Provide the [x, y] coordinate of the cell's center where the given text is located.  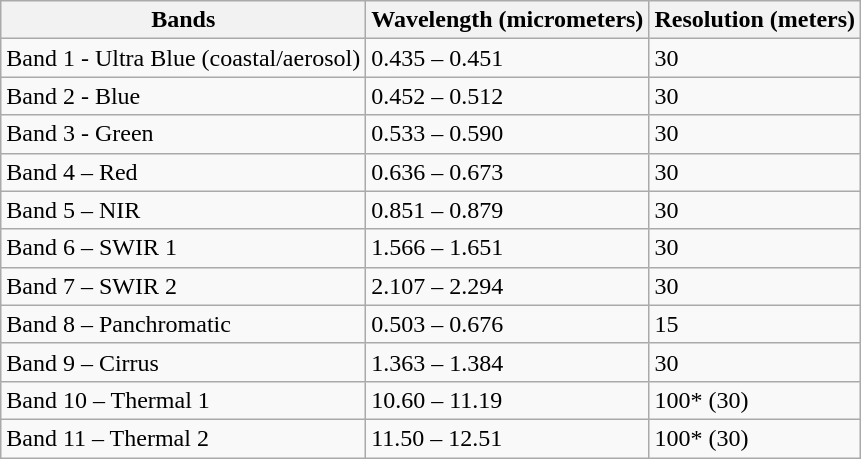
Band 7 – SWIR 2 [184, 286]
11.50 – 12.51 [508, 438]
0.435 – 0.451 [508, 58]
2.107 – 2.294 [508, 286]
Band 11 – Thermal 2 [184, 438]
15 [755, 324]
0.636 – 0.673 [508, 172]
0.533 – 0.590 [508, 134]
Wavelength (micrometers) [508, 20]
Band 8 – Panchromatic [184, 324]
Band 2 - Blue [184, 96]
Bands [184, 20]
Band 10 – Thermal 1 [184, 400]
Band 9 – Cirrus [184, 362]
Band 1 - Ultra Blue (coastal/aerosol) [184, 58]
Band 4 – Red [184, 172]
Band 3 - Green [184, 134]
1.566 – 1.651 [508, 248]
0.503 – 0.676 [508, 324]
10.60 – 11.19 [508, 400]
0.851 – 0.879 [508, 210]
Band 5 – NIR [184, 210]
1.363 – 1.384 [508, 362]
Band 6 – SWIR 1 [184, 248]
Resolution (meters) [755, 20]
0.452 – 0.512 [508, 96]
